Locate the cell with the specified text and output its (x, y) center coordinate. 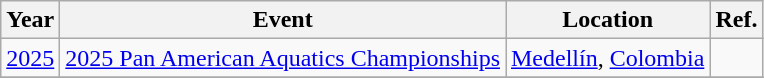
2025 Pan American Aquatics Championships (283, 58)
Medellín, Colombia (608, 58)
Location (608, 20)
2025 (30, 58)
Year (30, 20)
Event (283, 20)
Ref. (736, 20)
